Search for the cell housing the specified text and yield its [x, y] center coordinate. 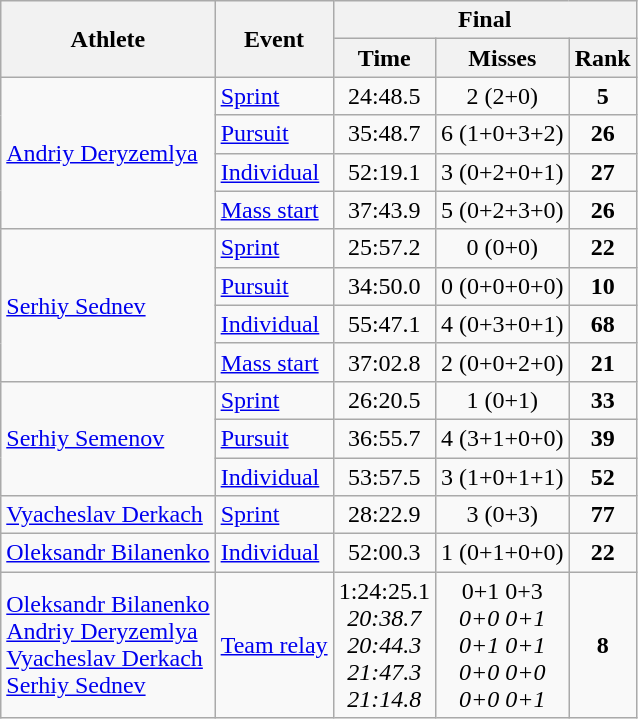
24:48.5 [384, 96]
Event [274, 39]
0+1 0+30+0 0+10+1 0+10+0 0+00+0 0+1 [502, 645]
21 [602, 362]
55:47.1 [384, 324]
25:57.2 [384, 248]
5 [602, 96]
37:43.9 [384, 210]
Oleksandr Bilanenko [108, 553]
3 (0+3) [502, 515]
39 [602, 438]
26:20.5 [384, 400]
Andriy Deryzemlya [108, 153]
1 (0+1) [502, 400]
Time [384, 58]
Serhiy Sednev [108, 305]
0 (0+0+0+0) [502, 286]
1:24:25.120:38.720:44.321:47.321:14.8 [384, 645]
53:57.5 [384, 477]
3 (1+0+1+1) [502, 477]
3 (0+2+0+1) [502, 172]
2 (2+0) [502, 96]
36:55.7 [384, 438]
6 (1+0+3+2) [502, 134]
Vyacheslav Derkach [108, 515]
Misses [502, 58]
Rank [602, 58]
52:19.1 [384, 172]
Team relay [274, 645]
4 (0+3+0+1) [502, 324]
28:22.9 [384, 515]
4 (3+1+0+0) [502, 438]
33 [602, 400]
52:00.3 [384, 553]
10 [602, 286]
52 [602, 477]
37:02.8 [384, 362]
5 (0+2+3+0) [502, 210]
77 [602, 515]
34:50.0 [384, 286]
Serhiy Semenov [108, 438]
2 (0+0+2+0) [502, 362]
27 [602, 172]
Final [484, 20]
8 [602, 645]
Athlete [108, 39]
1 (0+1+0+0) [502, 553]
0 (0+0) [502, 248]
68 [602, 324]
35:48.7 [384, 134]
Oleksandr BilanenkoAndriy DeryzemlyaVyacheslav DerkachSerhiy Sednev [108, 645]
